Locate the cell with the specified text and output its (x, y) center coordinate. 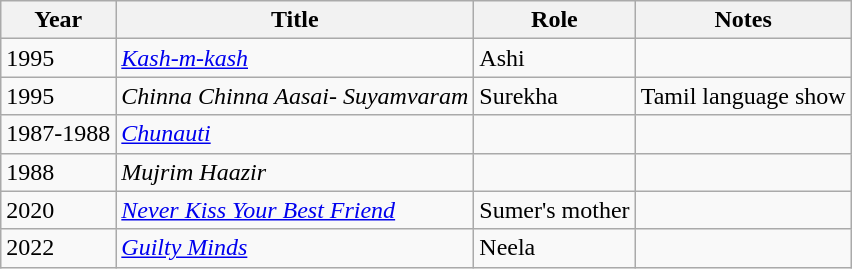
Guilty Minds (295, 248)
Notes (743, 20)
Tamil language show (743, 96)
2020 (58, 210)
Year (58, 20)
Kash-m-kash (295, 58)
Chinna Chinna Aasai- Suyamvaram (295, 96)
Title (295, 20)
Chunauti (295, 134)
Sumer's mother (554, 210)
Mujrim Haazir (295, 172)
1987-1988 (58, 134)
Surekha (554, 96)
Role (554, 20)
1988 (58, 172)
2022 (58, 248)
Neela (554, 248)
Ashi (554, 58)
Never Kiss Your Best Friend (295, 210)
